Return the [x, y] coordinate for the center point of the cell that contains the specified text.  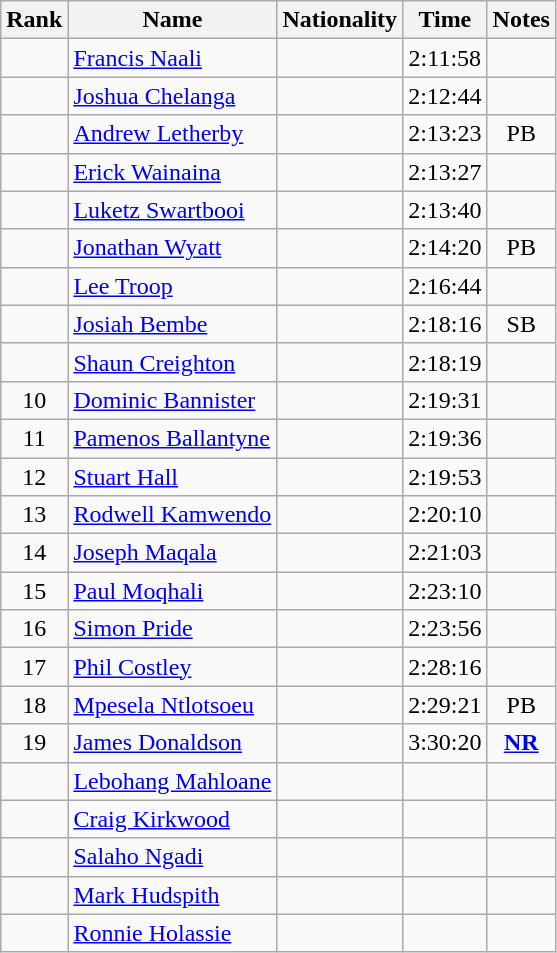
18 [34, 705]
2:29:21 [445, 705]
Pamenos Ballantyne [172, 438]
2:11:58 [445, 58]
Rank [34, 20]
Stuart Hall [172, 477]
3:30:20 [445, 743]
2:18:19 [445, 362]
Luketz Swartbooi [172, 210]
Mark Hudspith [172, 895]
Nationality [340, 20]
Rodwell Kamwendo [172, 515]
SB [521, 324]
Ronnie Holassie [172, 933]
16 [34, 629]
2:19:36 [445, 438]
2:18:16 [445, 324]
17 [34, 667]
Joshua Chelanga [172, 96]
11 [34, 438]
2:28:16 [445, 667]
2:13:27 [445, 172]
Joseph Maqala [172, 553]
Josiah Bembe [172, 324]
13 [34, 515]
Mpesela Ntlotsoeu [172, 705]
Simon Pride [172, 629]
James Donaldson [172, 743]
Salaho Ngadi [172, 857]
2:13:40 [445, 210]
2:19:31 [445, 400]
Name [172, 20]
Dominic Bannister [172, 400]
Jonathan Wyatt [172, 248]
Craig Kirkwood [172, 819]
Andrew Letherby [172, 134]
Lebohang Mahloane [172, 781]
2:14:20 [445, 248]
Francis Naali [172, 58]
2:19:53 [445, 477]
2:13:23 [445, 134]
Lee Troop [172, 286]
10 [34, 400]
2:16:44 [445, 286]
15 [34, 591]
Erick Wainaina [172, 172]
14 [34, 553]
19 [34, 743]
2:20:10 [445, 515]
Paul Moqhali [172, 591]
Notes [521, 20]
Phil Costley [172, 667]
Time [445, 20]
NR [521, 743]
12 [34, 477]
2:21:03 [445, 553]
2:23:56 [445, 629]
Shaun Creighton [172, 362]
2:23:10 [445, 591]
2:12:44 [445, 96]
